From the cell containing the given text, extract its center point as [X, Y] coordinate. 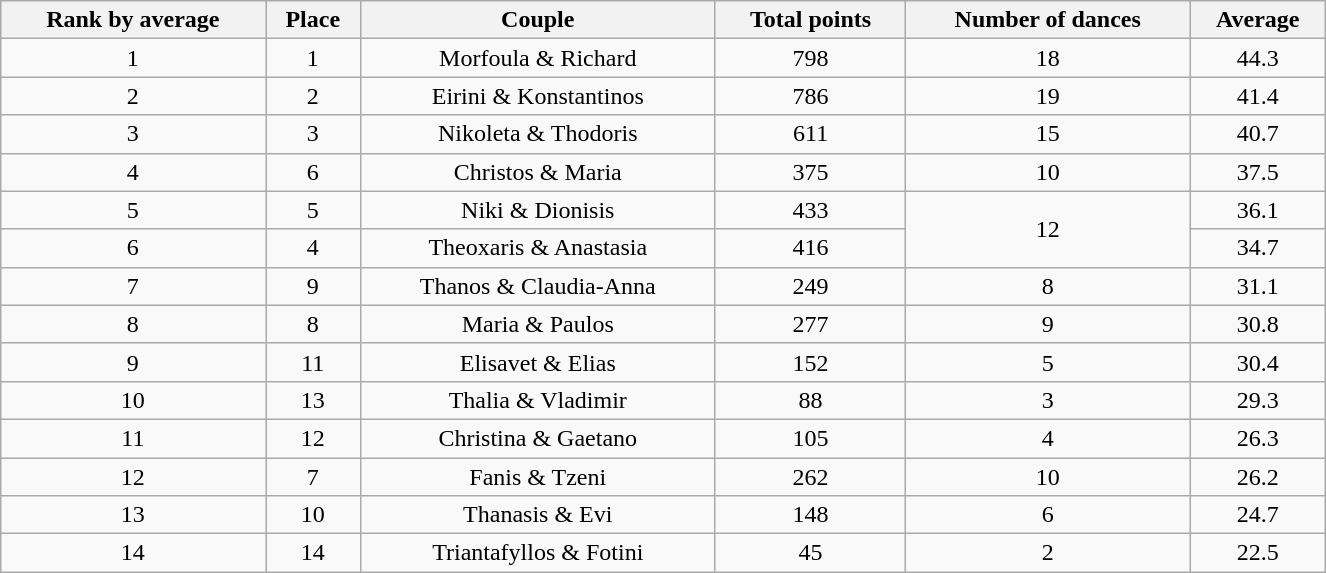
30.8 [1258, 324]
34.7 [1258, 248]
433 [810, 210]
Couple [538, 20]
277 [810, 324]
15 [1048, 134]
26.3 [1258, 438]
Nikoleta & Thodoris [538, 134]
44.3 [1258, 58]
Thanasis & Evi [538, 515]
19 [1048, 96]
105 [810, 438]
31.1 [1258, 286]
Total points [810, 20]
Elisavet & Elias [538, 362]
786 [810, 96]
Number of dances [1048, 20]
24.7 [1258, 515]
36.1 [1258, 210]
Thalia & Vladimir [538, 400]
Rank by average [132, 20]
249 [810, 286]
22.5 [1258, 553]
Theoxaris & Anastasia [538, 248]
Triantafyllos & Fotini [538, 553]
262 [810, 477]
416 [810, 248]
798 [810, 58]
40.7 [1258, 134]
Thanos & Claudia-Anna [538, 286]
Christina & Gaetano [538, 438]
152 [810, 362]
45 [810, 553]
Eirini & Konstantinos [538, 96]
Christos & Maria [538, 172]
Niki & Dionisis [538, 210]
18 [1048, 58]
88 [810, 400]
Morfoula & Richard [538, 58]
26.2 [1258, 477]
Maria & Paulos [538, 324]
37.5 [1258, 172]
611 [810, 134]
Fanis & Tzeni [538, 477]
Average [1258, 20]
41.4 [1258, 96]
148 [810, 515]
29.3 [1258, 400]
Place [314, 20]
30.4 [1258, 362]
375 [810, 172]
